Locate the cell with the specified text and output its [X, Y] center coordinate. 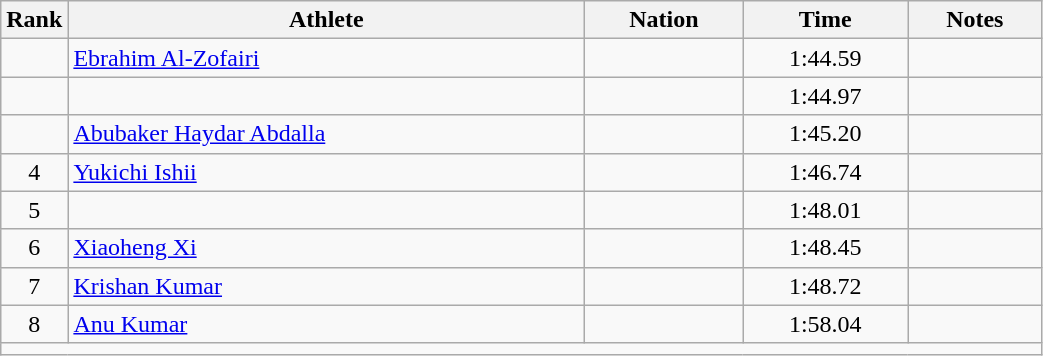
Rank [34, 20]
Krishan Kumar [326, 286]
Xiaoheng Xi [326, 248]
Anu Kumar [326, 324]
7 [34, 286]
Notes [975, 20]
8 [34, 324]
1:45.20 [826, 134]
6 [34, 248]
1:48.45 [826, 248]
1:46.74 [826, 172]
Time [826, 20]
1:58.04 [826, 324]
1:48.01 [826, 210]
Athlete [326, 20]
1:44.97 [826, 96]
Ebrahim Al-Zofairi [326, 58]
1:44.59 [826, 58]
1:48.72 [826, 286]
Nation [664, 20]
5 [34, 210]
4 [34, 172]
Abubaker Haydar Abdalla [326, 134]
Yukichi Ishii [326, 172]
